Detect which cell encompasses the target text, then output its [x, y] center coordinate. 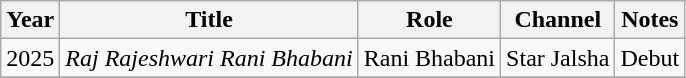
Year [30, 20]
2025 [30, 58]
Notes [650, 20]
Title [209, 20]
Star Jalsha [558, 58]
Debut [650, 58]
Role [429, 20]
Channel [558, 20]
Rani Bhabani [429, 58]
Raj Rajeshwari Rani Bhabani [209, 58]
